Extract the (x, y) coordinate from the center of the cell holding the provided text.  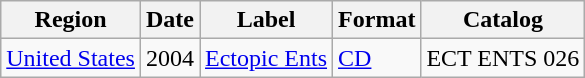
Label (266, 20)
Format (377, 20)
United States (71, 58)
Catalog (503, 20)
CD (377, 58)
Date (170, 20)
ECT ENTS 026 (503, 58)
2004 (170, 58)
Region (71, 20)
Ectopic Ents (266, 58)
